Output the [x, y] coordinate of the center of the cell containing the given text.  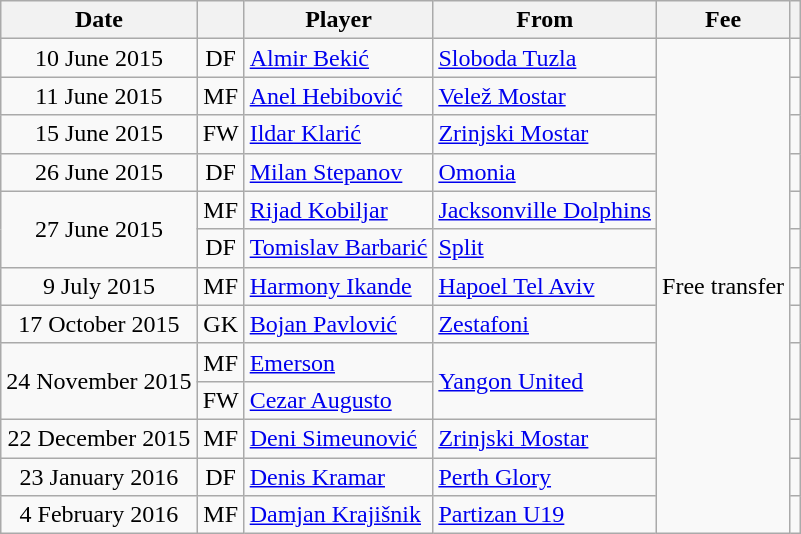
Sloboda Tuzla [545, 58]
Harmony Ikande [338, 286]
17 October 2015 [99, 324]
Hapoel Tel Aviv [545, 286]
Velež Mostar [545, 96]
Denis Kramar [338, 477]
22 December 2015 [99, 438]
Zestafoni [545, 324]
15 June 2015 [99, 134]
11 June 2015 [99, 96]
26 June 2015 [99, 172]
GK [220, 324]
Partizan U19 [545, 515]
Date [99, 20]
Milan Stepanov [338, 172]
27 June 2015 [99, 229]
Jacksonville Dolphins [545, 210]
23 January 2016 [99, 477]
Emerson [338, 362]
Bojan Pavlović [338, 324]
Fee [724, 20]
Rijad Kobiljar [338, 210]
From [545, 20]
9 July 2015 [99, 286]
Split [545, 248]
Anel Hebibović [338, 96]
Perth Glory [545, 477]
4 February 2016 [99, 515]
Yangon United [545, 381]
24 November 2015 [99, 381]
Almir Bekić [338, 58]
Damjan Krajišnik [338, 515]
Ildar Klarić [338, 134]
Tomislav Barbarić [338, 248]
Cezar Augusto [338, 400]
Deni Simeunović [338, 438]
Player [338, 20]
10 June 2015 [99, 58]
Omonia [545, 172]
Free transfer [724, 286]
